Return the [x, y] coordinate for the center point of the cell that contains the specified text.  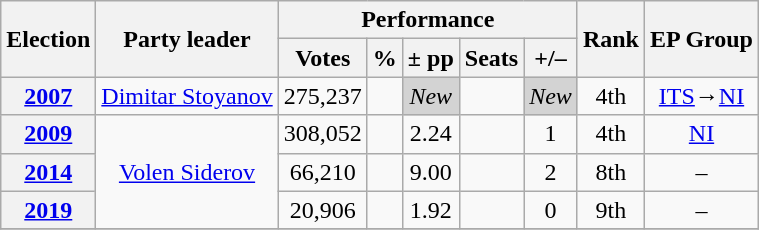
66,210 [322, 172]
EP Group [702, 39]
% [384, 58]
20,906 [322, 210]
Rank [610, 39]
2007 [48, 96]
Election [48, 39]
2014 [48, 172]
Party leader [187, 39]
Dimitar Stoyanov [187, 96]
+/– [551, 58]
Volen Siderov [187, 172]
9th [610, 210]
Votes [322, 58]
Seats [491, 58]
9.00 [430, 172]
1.92 [430, 210]
308,052 [322, 134]
2009 [48, 134]
2 [551, 172]
0 [551, 210]
± pp [430, 58]
8th [610, 172]
2.24 [430, 134]
1 [551, 134]
NI [702, 134]
2019 [48, 210]
ITS→NI [702, 96]
275,237 [322, 96]
Performance [428, 20]
